From the cell containing the given text, extract its center point as [x, y] coordinate. 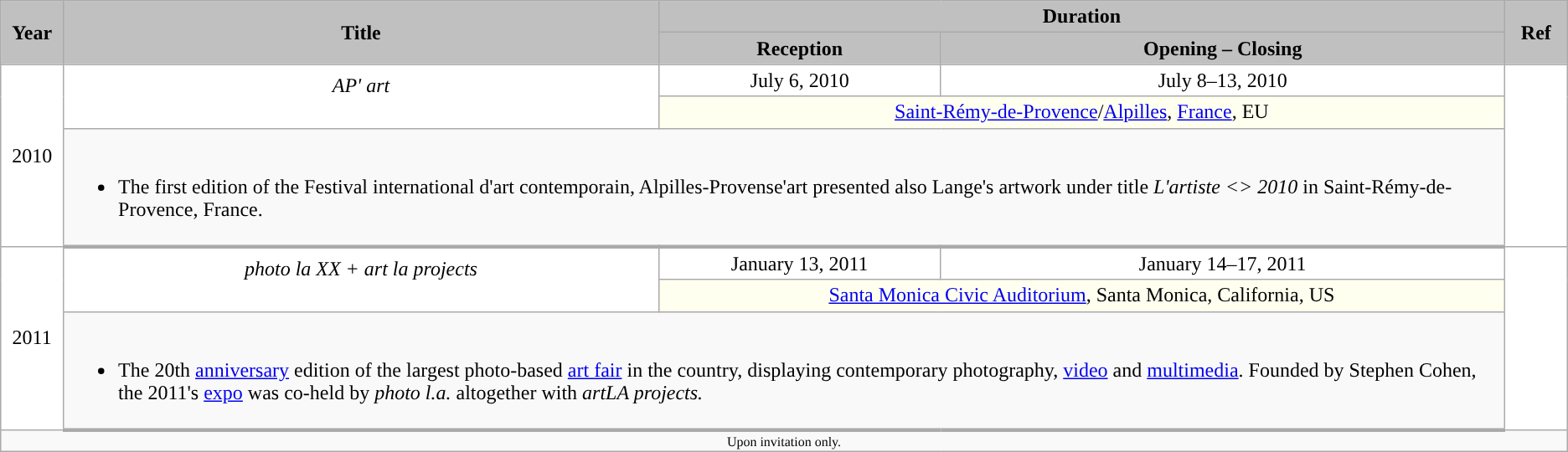
2011 [32, 338]
Upon invitation only. [784, 441]
Year [32, 33]
Opening – Closing [1223, 49]
Reception [799, 49]
July 6, 2010 [799, 80]
July 8–13, 2010 [1223, 80]
Ref [1536, 33]
January 13, 2011 [799, 264]
2010 [32, 156]
Duration [1081, 17]
Saint-Rémy-de-Provence/Alpilles, France, EU [1081, 112]
photo la XX + art la projects [362, 280]
Santa Monica Civic Auditorium, Santa Monica, California, US [1081, 295]
January 14–17, 2011 [1223, 264]
AP' art [362, 96]
Title [362, 33]
